From the cell containing the given text, extract its center point as (x, y) coordinate. 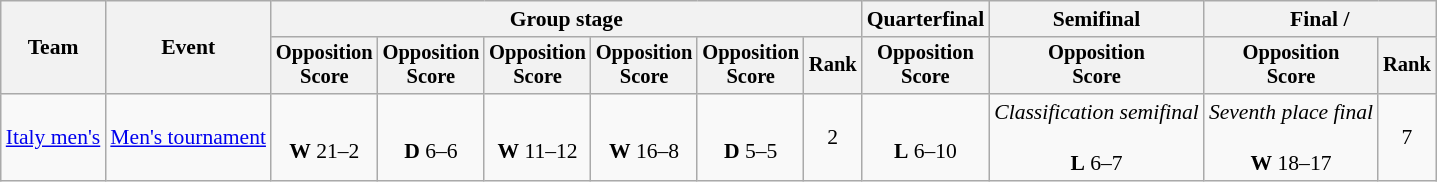
W 16–8 (644, 138)
D 6–6 (432, 138)
Italy men's (54, 138)
2 (833, 138)
Final / (1320, 19)
Seventh place finalW 18–17 (1291, 138)
W 11–12 (538, 138)
Classification semifinalL 6–7 (1096, 138)
Group stage (566, 19)
Quarterfinal (926, 19)
L 6–10 (926, 138)
Semifinal (1096, 19)
Event (188, 48)
Men's tournament (188, 138)
Team (54, 48)
7 (1407, 138)
W 21–2 (324, 138)
D 5–5 (750, 138)
